Find where the given text appears and provide that cell's center as [x, y] coordinate. 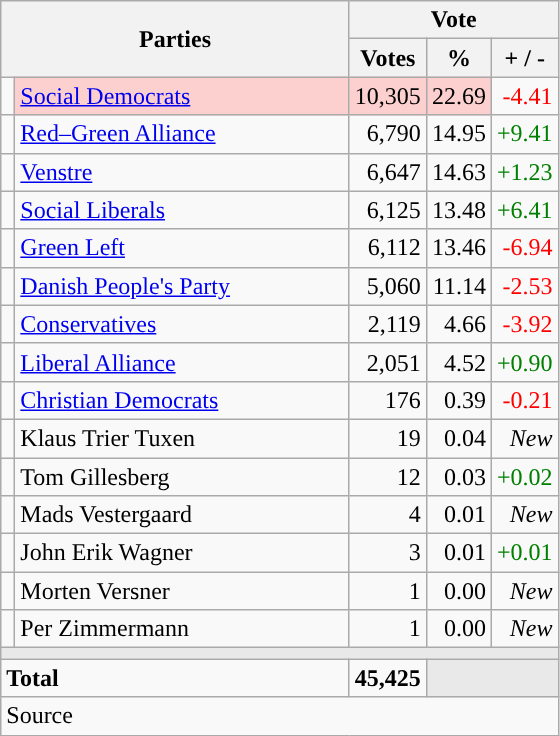
-0.21 [524, 400]
11.14 [458, 286]
13.46 [458, 248]
10,305 [388, 96]
6,647 [388, 172]
Social Democrats [182, 96]
-2.53 [524, 286]
Total [176, 678]
-4.41 [524, 96]
+1.23 [524, 172]
2,051 [388, 362]
Mads Vestergaard [182, 515]
+0.90 [524, 362]
5,060 [388, 286]
13.48 [458, 210]
Liberal Alliance [182, 362]
12 [388, 477]
Christian Democrats [182, 400]
4.66 [458, 324]
6,112 [388, 248]
+0.02 [524, 477]
3 [388, 553]
6,790 [388, 134]
Parties [176, 39]
6,125 [388, 210]
4 [388, 515]
Danish People's Party [182, 286]
Vote [454, 20]
-6.94 [524, 248]
Tom Gillesberg [182, 477]
Per Zimmermann [182, 629]
0.39 [458, 400]
% [458, 58]
Red–Green Alliance [182, 134]
Green Left [182, 248]
14.95 [458, 134]
+ / - [524, 58]
+6.41 [524, 210]
22.69 [458, 96]
Klaus Trier Tuxen [182, 438]
+0.01 [524, 553]
14.63 [458, 172]
4.52 [458, 362]
0.03 [458, 477]
Source [280, 716]
Morten Versner [182, 591]
-3.92 [524, 324]
0.04 [458, 438]
19 [388, 438]
Venstre [182, 172]
Votes [388, 58]
2,119 [388, 324]
John Erik Wagner [182, 553]
176 [388, 400]
Social Liberals [182, 210]
Conservatives [182, 324]
+9.41 [524, 134]
45,425 [388, 678]
